Identify which cell holds the provided text, then report its [X, Y] central coordinate. 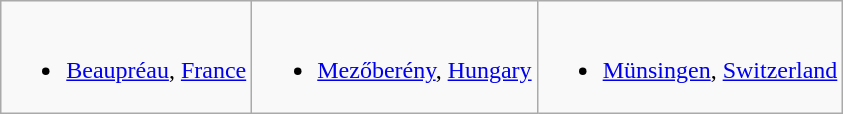
Beaupréau, France [126, 58]
Mezőberény, Hungary [394, 58]
Münsingen, Switzerland [690, 58]
